For the text-containing cell, return its midpoint in [x, y] coordinate format. 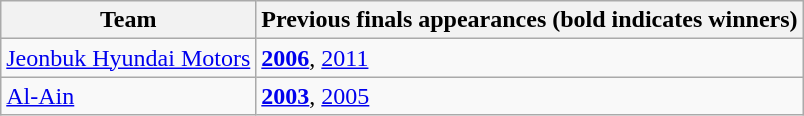
Team [128, 20]
Previous finals appearances (bold indicates winners) [530, 20]
Al-Ain [128, 96]
2003, 2005 [530, 96]
2006, 2011 [530, 58]
Jeonbuk Hyundai Motors [128, 58]
